From the cell containing the given text, extract its center point as [X, Y] coordinate. 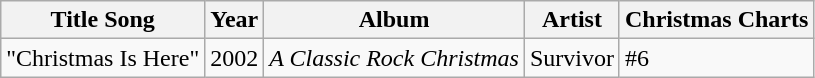
2002 [234, 58]
Title Song [103, 20]
A Classic Rock Christmas [394, 58]
Album [394, 20]
Survivor [572, 58]
"Christmas Is Here" [103, 58]
Year [234, 20]
Artist [572, 20]
Christmas Charts [716, 20]
#6 [716, 58]
